Provide the (X, Y) coordinate of the cell's center where the given text is located.  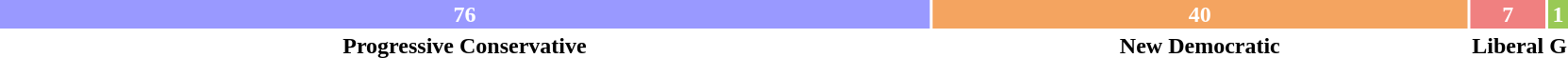
40 (1200, 14)
7 (1508, 14)
76 (464, 14)
